Return the [X, Y] coordinate for the center point of the cell that contains the specified text.  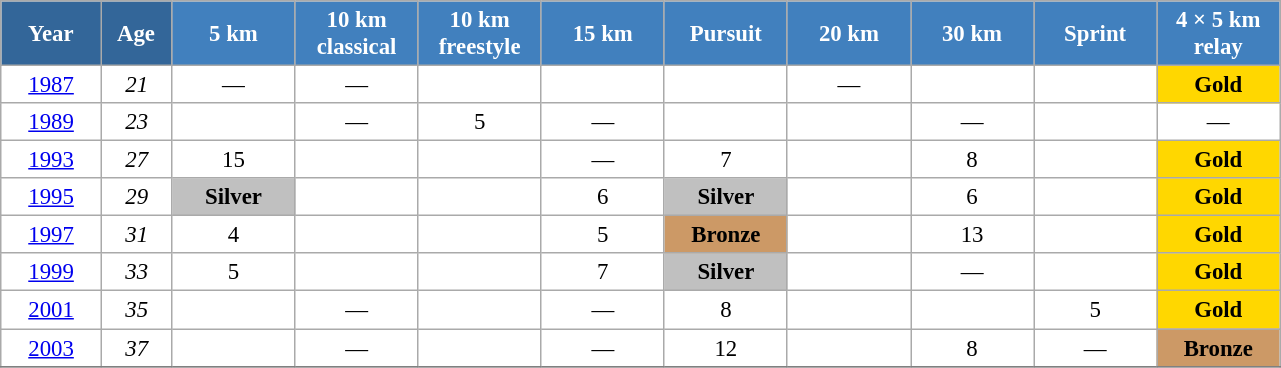
15 [234, 160]
37 [136, 348]
33 [136, 273]
12 [726, 348]
Pursuit [726, 34]
4 × 5 km relay [1218, 34]
2003 [52, 348]
1987 [52, 85]
2001 [52, 310]
Sprint [1096, 34]
13 [972, 235]
10 km classical [356, 34]
35 [136, 310]
1995 [52, 197]
4 [234, 235]
27 [136, 160]
1993 [52, 160]
1999 [52, 273]
31 [136, 235]
10 km freestyle [480, 34]
23 [136, 122]
30 km [972, 34]
Age [136, 34]
Year [52, 34]
15 km [602, 34]
21 [136, 85]
1989 [52, 122]
29 [136, 197]
1997 [52, 235]
5 km [234, 34]
20 km [848, 34]
